Return (x, y) of the center of cell containing provided text 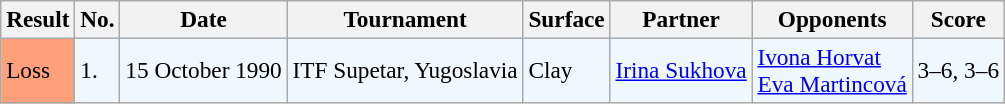
1. (98, 70)
Score (958, 19)
Surface (566, 19)
ITF Supetar, Yugoslavia (405, 70)
15 October 1990 (204, 70)
Partner (681, 19)
Clay (566, 70)
Loss (38, 70)
Result (38, 19)
3–6, 3–6 (958, 70)
Irina Sukhova (681, 70)
Date (204, 19)
No. (98, 19)
Opponents (832, 19)
Tournament (405, 19)
Ivona Horvat Eva Martincová (832, 70)
